Find where the given text appears and provide that cell's center as [X, Y] coordinate. 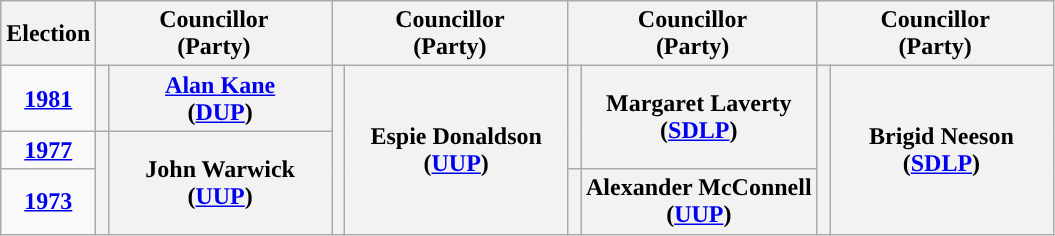
Margaret Laverty (SDLP) [698, 118]
Alan Kane (DUP) [220, 98]
1977 [48, 150]
John Warwick (UUP) [220, 182]
1981 [48, 98]
Election [48, 34]
Espie Donaldson (UUP) [456, 150]
Alexander McConnell (UUP) [698, 202]
Brigid Neeson (SDLP) [942, 150]
1973 [48, 202]
